Return the [X, Y] coordinate for the center point of the cell that contains the specified text.  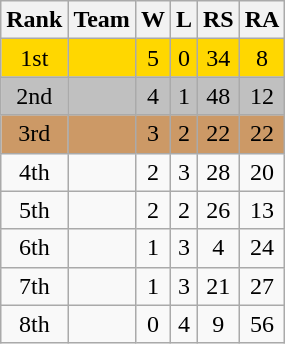
8th [34, 324]
7th [34, 286]
12 [262, 96]
4th [34, 172]
20 [262, 172]
26 [219, 210]
27 [262, 286]
5 [152, 58]
1st [34, 58]
13 [262, 210]
2nd [34, 96]
RS [219, 20]
3rd [34, 134]
48 [219, 96]
8 [262, 58]
28 [219, 172]
9 [219, 324]
21 [219, 286]
5th [34, 210]
34 [219, 58]
RA [262, 20]
W [152, 20]
Rank [34, 20]
24 [262, 248]
L [184, 20]
56 [262, 324]
Team [102, 20]
6th [34, 248]
